Return the [X, Y] coordinate for the center point of the cell that contains the specified text.  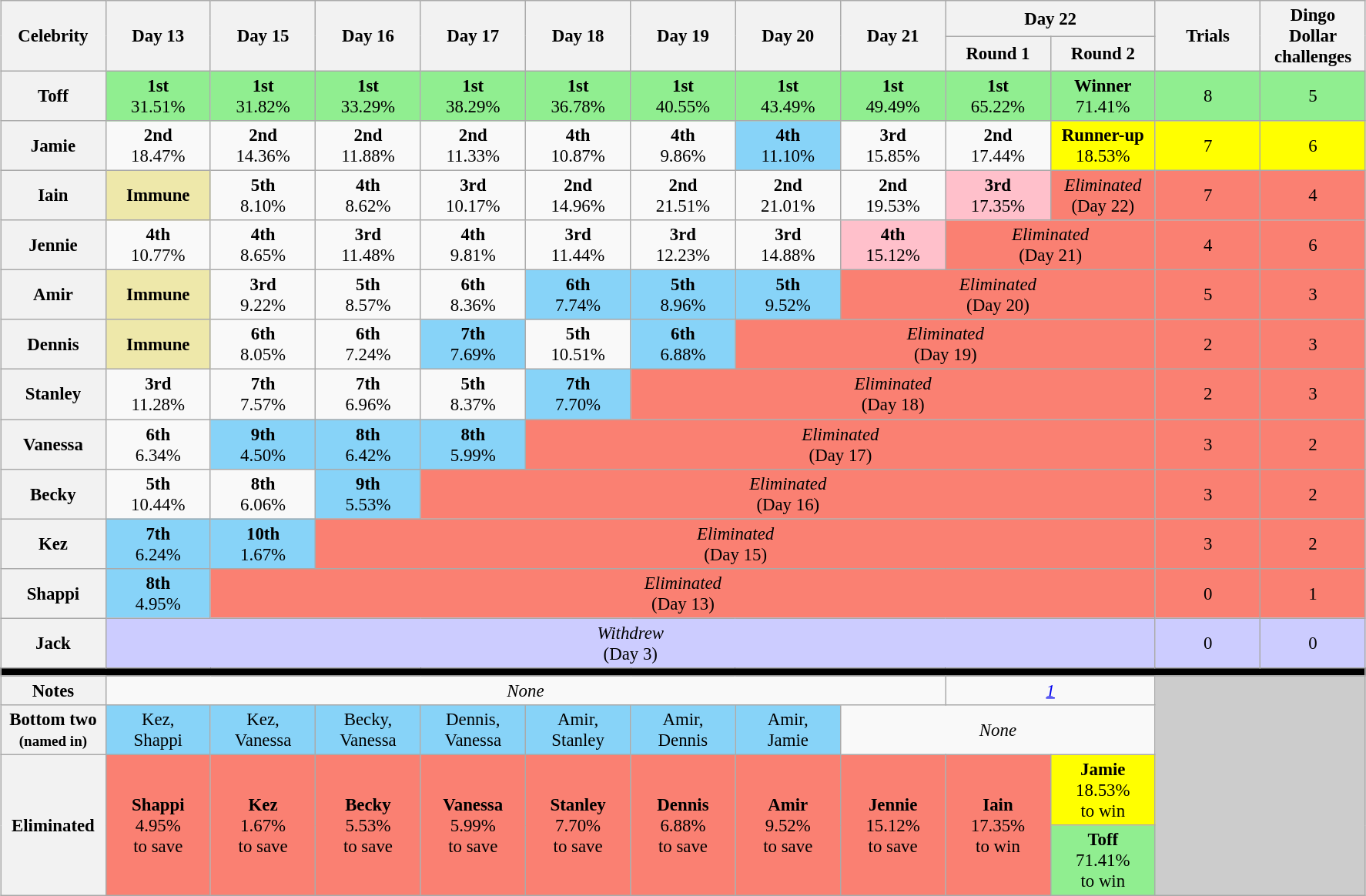
Becky,Vanessa [368, 730]
Kez [53, 543]
Jack [53, 644]
Jennie15.12%to save [892, 825]
6th7.24% [368, 345]
4th10.77% [158, 245]
Dennis,Vanessa [473, 730]
5th8.57% [368, 296]
5th8.96% [683, 296]
2nd21.01% [788, 196]
8th5.99% [473, 443]
1st40.55% [683, 95]
Amir,Stanley [578, 730]
3rd12.23% [683, 245]
2nd21.51% [683, 196]
5th10.44% [158, 494]
2nd14.36% [263, 146]
4th8.62% [368, 196]
Jamie18.53%to win [1103, 790]
Eliminated(Day 19) [946, 345]
4th9.81% [473, 245]
8 [1207, 95]
Round 2 [1103, 54]
Shappi [53, 593]
5th8.10% [263, 196]
Eliminated(Day 17) [840, 443]
2nd11.88% [368, 146]
1st43.49% [788, 95]
5th8.37% [473, 394]
2nd14.96% [578, 196]
3rd17.35% [998, 196]
Day 13 [158, 36]
Toff [53, 95]
Runner-up18.53% [1103, 146]
Vanessa5.99%to save [473, 825]
4th9.86% [683, 146]
Iain17.35%to win [998, 825]
1st38.29% [473, 95]
DingoDollarchallenges [1313, 36]
Kez,Vanessa [263, 730]
10th1.67% [263, 543]
3rd14.88% [788, 245]
2nd11.33% [473, 146]
Day 15 [263, 36]
Day 20 [788, 36]
Day 19 [683, 36]
1st49.49% [892, 95]
5th10.51% [578, 345]
Amir,Dennis [683, 730]
Stanley7.70%to save [578, 825]
8th4.95% [158, 593]
8th6.06% [263, 494]
Kez,Shappi [158, 730]
Jamie [53, 146]
1st36.78% [578, 95]
Kez1.67%to save [263, 825]
Day 22 [1050, 18]
Notes [53, 690]
6th6.88% [683, 345]
3rd10.17% [473, 196]
3rd11.28% [158, 394]
9th4.50% [263, 443]
3rd15.85% [892, 146]
Eliminated(Day 16) [788, 494]
Toff71.41%to win [1103, 861]
7th6.96% [368, 394]
Iain [53, 196]
Winner71.41% [1103, 95]
3rd9.22% [263, 296]
1st31.51% [158, 95]
6th8.36% [473, 296]
Eliminated(Day 18) [893, 394]
9th5.53% [368, 494]
Jennie [53, 245]
Day 17 [473, 36]
Dennis [53, 345]
Amir [53, 296]
Eliminated(Day 15) [736, 543]
8th6.42% [368, 443]
6th8.05% [263, 345]
7th7.70% [578, 394]
7th6.24% [158, 543]
1st31.82% [263, 95]
Day 21 [892, 36]
Round 1 [998, 54]
2nd17.44% [998, 146]
2nd18.47% [158, 146]
Dennis6.88%to save [683, 825]
Becky [53, 494]
Bottom two(named in) [53, 730]
Day 16 [368, 36]
Vanessa [53, 443]
5th9.52% [788, 296]
Eliminated(Day 13) [682, 593]
Stanley [53, 394]
1st33.29% [368, 95]
6th6.34% [158, 443]
1st65.22% [998, 95]
3rd11.48% [368, 245]
4th10.87% [578, 146]
4th11.10% [788, 146]
Amir9.52%to save [788, 825]
Eliminated(Day 21) [1050, 245]
Amir,Jamie [788, 730]
3rd11.44% [578, 245]
Celebrity [53, 36]
2nd19.53% [892, 196]
4th15.12% [892, 245]
Eliminated [53, 825]
Shappi4.95%to save [158, 825]
Eliminated(Day 20) [998, 296]
4th8.65% [263, 245]
Day 18 [578, 36]
7th7.69% [473, 345]
Becky5.53%to save [368, 825]
6th7.74% [578, 296]
Withdrew(Day 3) [630, 644]
Eliminated(Day 22) [1103, 196]
7th7.57% [263, 394]
Trials [1207, 36]
